Locate the cell with the specified text and output its (x, y) center coordinate. 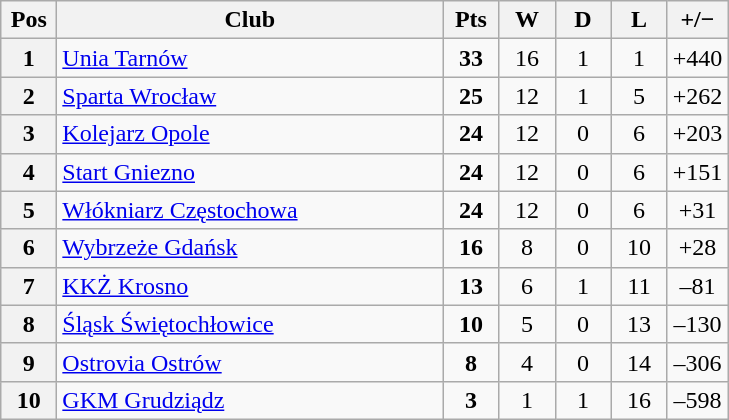
L (639, 20)
GKM Grudziądz (250, 400)
–130 (698, 324)
Wybrzeże Gdańsk (250, 248)
–81 (698, 286)
D (583, 20)
+/− (698, 20)
9 (29, 362)
33 (471, 58)
Śląsk Świętochłowice (250, 324)
Włókniarz Częstochowa (250, 210)
2 (29, 96)
–598 (698, 400)
Kolejarz Opole (250, 134)
Ostrovia Ostrów (250, 362)
Unia Tarnów (250, 58)
+203 (698, 134)
+440 (698, 58)
+262 (698, 96)
KKŻ Krosno (250, 286)
11 (639, 286)
+151 (698, 172)
Sparta Wrocław (250, 96)
Pos (29, 20)
+28 (698, 248)
Club (250, 20)
Start Gniezno (250, 172)
Pts (471, 20)
+31 (698, 210)
–306 (698, 362)
25 (471, 96)
14 (639, 362)
W (527, 20)
7 (29, 286)
